Capture the cell that displays the provided text and extract its [X, Y] central coordinate. 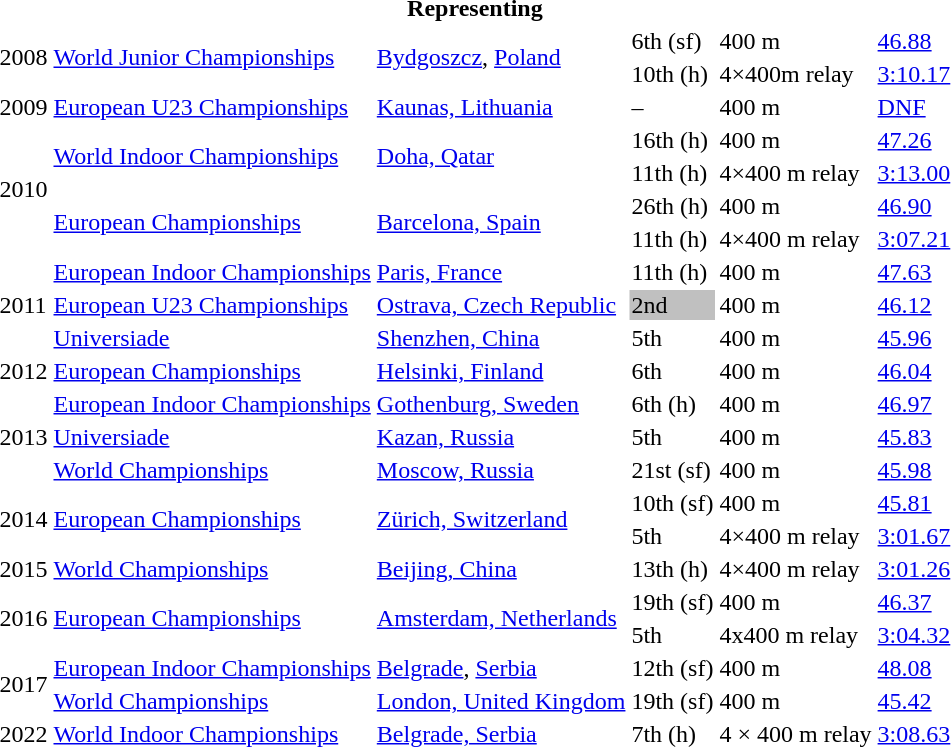
Gothenburg, Sweden [501, 404]
World Junior Championships [212, 58]
London, United Kingdom [501, 701]
16th (h) [672, 140]
Moscow, Russia [501, 470]
13th (h) [672, 569]
26th (h) [672, 206]
Belgrade, Serbia [501, 668]
Shenzhen, China [501, 338]
Zürich, Switzerland [501, 520]
21st (sf) [672, 470]
Paris, France [501, 272]
10th (sf) [672, 503]
Ostrava, Czech Republic [501, 305]
Kaunas, Lithuania [501, 107]
12th (sf) [672, 668]
Doha, Qatar [501, 156]
10th (h) [672, 74]
Kazan, Russia [501, 437]
6th (sf) [672, 41]
Barcelona, Spain [501, 222]
4×400m relay [796, 74]
6th (h) [672, 404]
6th [672, 371]
Bydgoszcz, Poland [501, 58]
2nd [672, 305]
Helsinki, Finland [501, 371]
4x400 m relay [796, 635]
Amsterdam, Netherlands [501, 618]
World Indoor Championships [212, 156]
Beijing, China [501, 569]
– [672, 107]
